Provide the (x, y) coordinate of the cell's center where the given text is located.  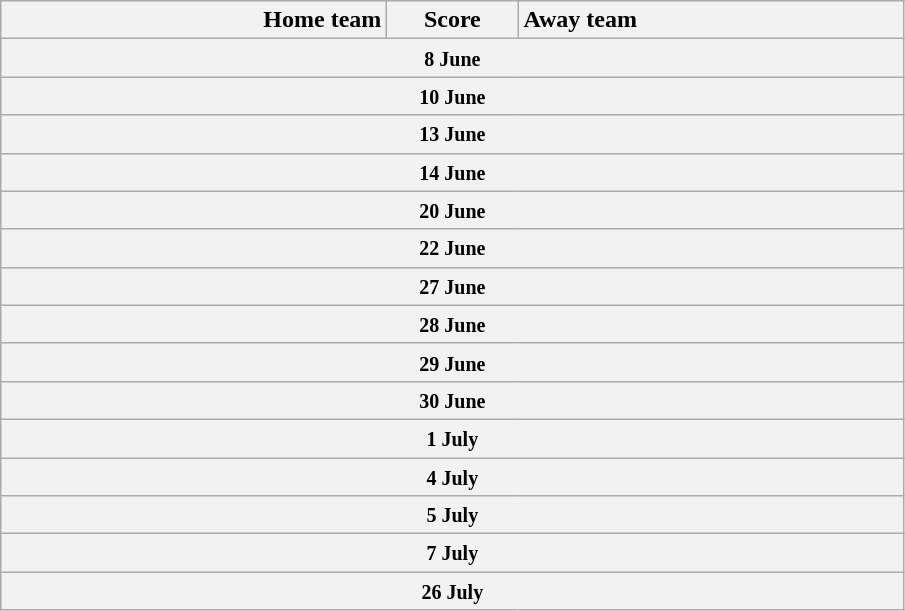
5 July (452, 515)
13 June (452, 134)
29 June (452, 362)
20 June (452, 210)
28 June (452, 324)
27 June (452, 286)
1 July (452, 438)
7 July (452, 553)
4 July (452, 477)
22 June (452, 248)
8 June (452, 58)
Away team (711, 20)
26 July (452, 591)
14 June (452, 172)
10 June (452, 96)
Home team (194, 20)
30 June (452, 400)
Score (452, 20)
